Return the (X, Y) coordinate for the center point of the cell that contains the specified text.  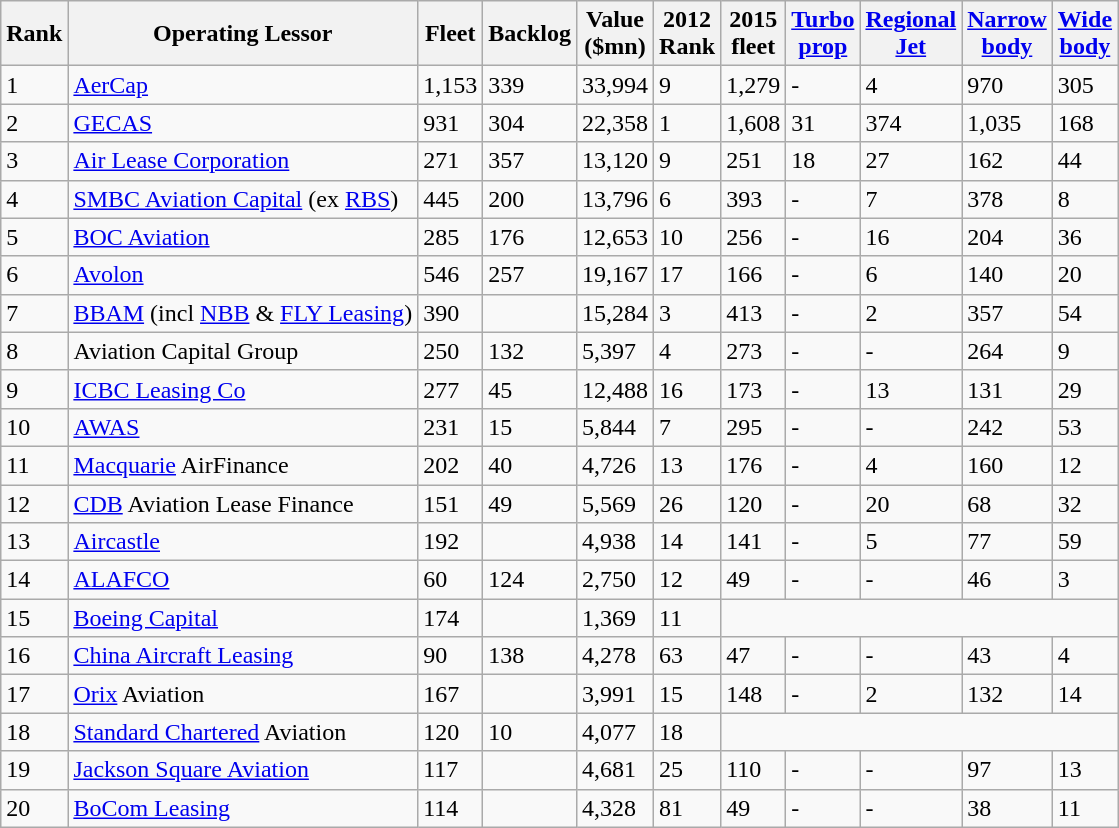
68 (1008, 503)
46 (1008, 580)
59 (1084, 542)
32 (1084, 503)
Operating Lessor (243, 34)
117 (450, 770)
63 (688, 656)
15,284 (614, 313)
378 (1008, 199)
285 (450, 237)
173 (754, 389)
12,653 (614, 237)
1,608 (754, 123)
Narrowbody (1008, 34)
Jackson Square Aviation (243, 770)
45 (530, 389)
Orix Aviation (243, 694)
AerCap (243, 85)
ICBC Leasing Co (243, 389)
54 (1084, 313)
5,569 (614, 503)
38 (1008, 808)
295 (754, 427)
China Aircraft Leasing (243, 656)
271 (450, 161)
305 (1084, 85)
174 (450, 618)
60 (450, 580)
148 (754, 694)
36 (1084, 237)
13,796 (614, 199)
Backlog (530, 34)
970 (1008, 85)
Air Lease Corporation (243, 161)
114 (450, 808)
204 (1008, 237)
53 (1084, 427)
160 (1008, 465)
168 (1084, 123)
1,153 (450, 85)
277 (450, 389)
151 (450, 503)
124 (530, 580)
SMBC Aviation Capital (ex RBS) (243, 199)
166 (754, 275)
445 (450, 199)
Widebody (1084, 34)
19,167 (614, 275)
Boeing Capital (243, 618)
273 (754, 351)
2012Rank (688, 34)
200 (530, 199)
110 (754, 770)
4,681 (614, 770)
257 (530, 275)
40 (530, 465)
4,328 (614, 808)
202 (450, 465)
Rank (34, 34)
25 (688, 770)
13,120 (614, 161)
77 (1008, 542)
Value($mn) (614, 34)
546 (450, 275)
1,279 (754, 85)
374 (911, 123)
242 (1008, 427)
931 (450, 123)
256 (754, 237)
339 (530, 85)
RegionalJet (911, 34)
81 (688, 808)
264 (1008, 351)
BBAM (incl NBB & FLY Leasing) (243, 313)
231 (450, 427)
CDB Aviation Lease Finance (243, 503)
141 (754, 542)
140 (1008, 275)
31 (823, 123)
27 (911, 161)
22,358 (614, 123)
Aircastle (243, 542)
393 (754, 199)
BoCom Leasing (243, 808)
2015fleet (754, 34)
AWAS (243, 427)
4,726 (614, 465)
44 (1084, 161)
3,991 (614, 694)
4,278 (614, 656)
251 (754, 161)
131 (1008, 389)
26 (688, 503)
Fleet (450, 34)
47 (754, 656)
43 (1008, 656)
Standard Chartered Aviation (243, 732)
2,750 (614, 580)
Turboprop (823, 34)
1,035 (1008, 123)
GECAS (243, 123)
33,994 (614, 85)
4,938 (614, 542)
138 (530, 656)
97 (1008, 770)
250 (450, 351)
12,488 (614, 389)
413 (754, 313)
5,397 (614, 351)
Aviation Capital Group (243, 351)
29 (1084, 389)
Avolon (243, 275)
390 (450, 313)
ALAFCO (243, 580)
304 (530, 123)
19 (34, 770)
BOC Aviation (243, 237)
167 (450, 694)
162 (1008, 161)
5,844 (614, 427)
4,077 (614, 732)
90 (450, 656)
Macquarie AirFinance (243, 465)
192 (450, 542)
1,369 (614, 618)
